Search for the cell housing the specified text and yield its (X, Y) center coordinate. 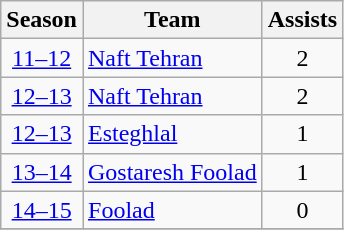
13–14 (42, 172)
Gostaresh Foolad (172, 172)
Assists (302, 20)
11–12 (42, 58)
14–15 (42, 210)
Team (172, 20)
Foolad (172, 210)
Season (42, 20)
0 (302, 210)
Esteghlal (172, 134)
